Output the (x, y) coordinate of the center of the cell containing the given text.  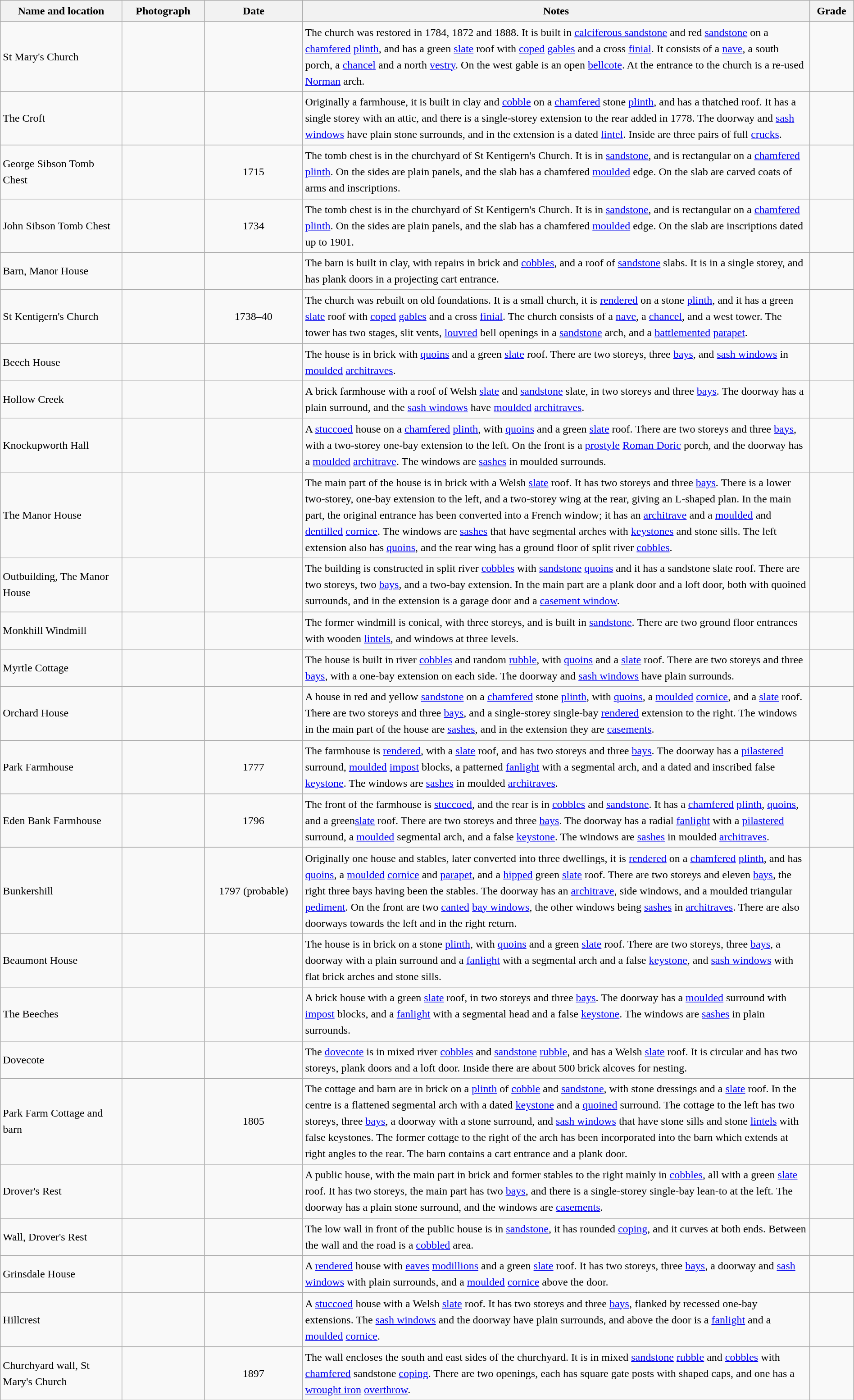
1738–40 (254, 316)
Bunkershill (61, 890)
Beech House (61, 362)
Date (254, 11)
Grade (831, 11)
Grinsdale House (61, 1274)
Hollow Creek (61, 399)
Orchard House (61, 714)
Knockupworth Hall (61, 445)
George Sibson Tomb Chest (61, 172)
Outbuilding, The Manor House (61, 585)
The Manor House (61, 515)
1897 (254, 1373)
Notes (556, 11)
Drover's Rest (61, 1191)
Hillcrest (61, 1319)
1734 (254, 225)
Barn, Manor House (61, 271)
St Kentigern's Church (61, 316)
1796 (254, 821)
1777 (254, 767)
The Croft (61, 118)
Photograph (163, 11)
Park Farm Cottage and barn (61, 1121)
Beaumont House (61, 961)
John Sibson Tomb Chest (61, 225)
Name and location (61, 11)
1797 (probable) (254, 890)
Park Farmhouse (61, 767)
Wall, Drover's Rest (61, 1236)
Dovecote (61, 1060)
Myrtle Cottage (61, 668)
1715 (254, 172)
St Mary's Church (61, 57)
The Beeches (61, 1014)
Eden Bank Farmhouse (61, 821)
The house is in brick with quoins and a green slate roof. There are two storeys, three bays, and sash windows in moulded architraves. (556, 362)
Monkhill Windmill (61, 631)
Churchyard wall, St Mary's Church (61, 1373)
1805 (254, 1121)
